Provide the [x, y] coordinate of the cell's center where the given text is located.  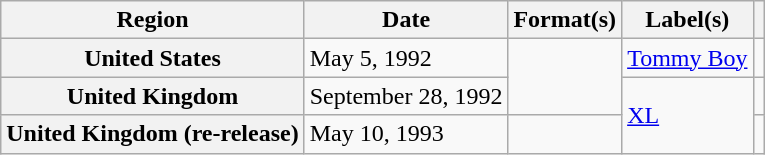
Tommy Boy [688, 58]
Format(s) [565, 20]
May 5, 1992 [406, 58]
United States [152, 58]
May 10, 1993 [406, 134]
United Kingdom [152, 96]
United Kingdom (re-release) [152, 134]
Region [152, 20]
September 28, 1992 [406, 96]
Label(s) [688, 20]
Date [406, 20]
XL [688, 115]
